From the cell containing the given text, extract its center point as [x, y] coordinate. 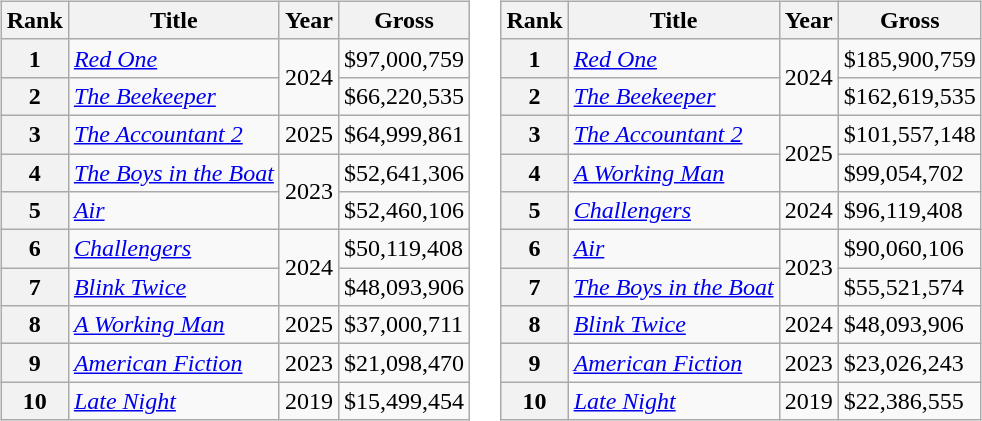
$15,499,454 [404, 401]
$96,119,408 [910, 211]
$23,026,243 [910, 363]
$90,060,106 [910, 249]
$101,557,148 [910, 134]
$52,460,106 [404, 211]
$37,000,711 [404, 325]
$97,000,759 [404, 58]
$21,098,470 [404, 363]
$185,900,759 [910, 58]
$50,119,408 [404, 249]
$99,054,702 [910, 173]
$22,386,555 [910, 401]
$162,619,535 [910, 96]
$64,999,861 [404, 134]
$52,641,306 [404, 173]
$66,220,535 [404, 96]
$55,521,574 [910, 287]
